Detect which cell encompasses the target text, then output its (x, y) center coordinate. 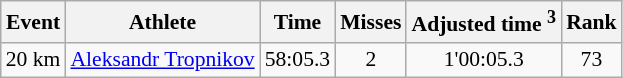
1'00:05.3 (484, 60)
73 (592, 60)
Adjusted time 3 (484, 22)
Time (298, 22)
Misses (370, 22)
58:05.3 (298, 60)
20 km (34, 60)
Rank (592, 22)
Event (34, 22)
2 (370, 60)
Athlete (162, 22)
Aleksandr Tropnikov (162, 60)
